Detect which cell encompasses the target text, then output its [X, Y] center coordinate. 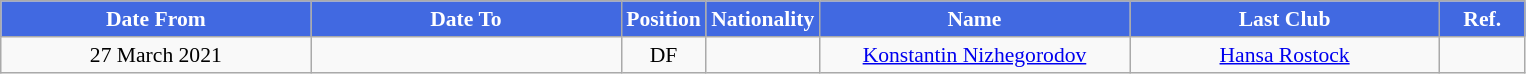
Last Club [1285, 19]
Position [664, 19]
Name [974, 19]
Date From [156, 19]
Nationality [762, 19]
Konstantin Nizhegorodov [974, 55]
DF [664, 55]
Hansa Rostock [1285, 55]
Ref. [1482, 19]
Date To [466, 19]
27 March 2021 [156, 55]
